Determine the (X, Y) coordinate at the center of the cell enclosing the given text.  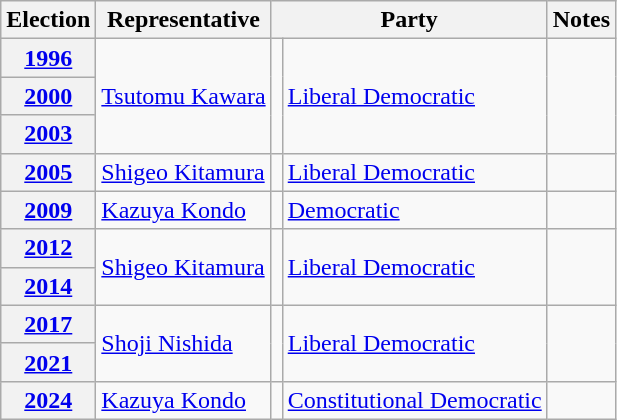
2012 (48, 248)
Constitutional Democratic (414, 400)
Election (48, 20)
Party (409, 20)
2005 (48, 172)
2003 (48, 134)
2017 (48, 324)
Tsutomu Kawara (184, 96)
Shoji Nishida (184, 343)
1996 (48, 58)
2009 (48, 210)
Representative (184, 20)
2021 (48, 362)
Democratic (414, 210)
2000 (48, 96)
Notes (581, 20)
2014 (48, 286)
2024 (48, 400)
